Return the (x, y) coordinate for the center point of the cell that contains the specified text.  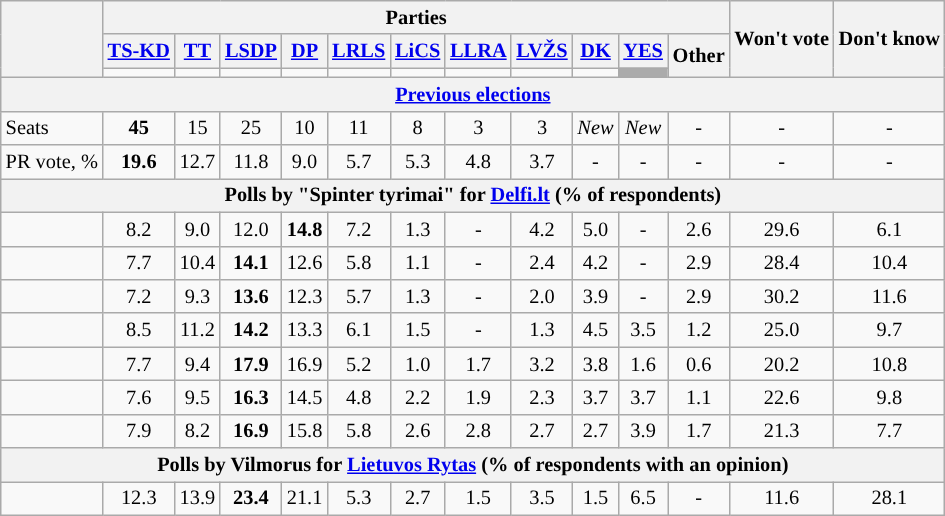
Polls by "Spinter tyrimai" for Delfi.lt (% of respondents) (473, 195)
1.2 (699, 330)
13.9 (198, 498)
PR vote, % (52, 162)
LiCS (418, 51)
YES (642, 51)
2.4 (542, 263)
12.6 (304, 263)
10 (304, 128)
23.4 (251, 498)
0.6 (699, 364)
TS-KD (139, 51)
14.1 (251, 263)
7.6 (139, 397)
5.2 (358, 364)
3.8 (596, 364)
DP (304, 51)
7.9 (139, 431)
1.0 (418, 364)
5.0 (596, 229)
25.0 (782, 330)
21.3 (782, 431)
9.4 (198, 364)
20.2 (782, 364)
9.3 (198, 296)
10.8 (890, 364)
15.8 (304, 431)
Previous elections (473, 94)
1.6 (642, 364)
14.8 (304, 229)
28.1 (890, 498)
DK (596, 51)
14.5 (304, 397)
Don't know (890, 38)
45 (139, 128)
4.5 (596, 330)
LVŽS (542, 51)
17.9 (251, 364)
Seats (52, 128)
9.5 (198, 397)
28.4 (782, 263)
25 (251, 128)
TT (198, 51)
19.6 (139, 162)
3.2 (542, 364)
8.5 (139, 330)
13.6 (251, 296)
Won't vote (782, 38)
14.2 (251, 330)
Polls by Vilmorus for Lietuvos Rytas (% of respondents with an opinion) (473, 465)
11.2 (198, 330)
1.9 (478, 397)
29.6 (782, 229)
9.7 (890, 330)
15 (198, 128)
LRLS (358, 51)
16.3 (251, 397)
LLRA (478, 51)
30.2 (782, 296)
13.3 (304, 330)
11 (358, 128)
2.3 (542, 397)
8 (418, 128)
12.7 (198, 162)
11.8 (251, 162)
12.0 (251, 229)
22.6 (782, 397)
21.1 (304, 498)
6.5 (642, 498)
2.0 (542, 296)
Other (699, 56)
2.2 (418, 397)
9.8 (890, 397)
LSDP (251, 51)
Parties (416, 17)
2.8 (478, 431)
